Pinpoint the cell where the given text exists, returning its (X, Y) midpoint coordinate. 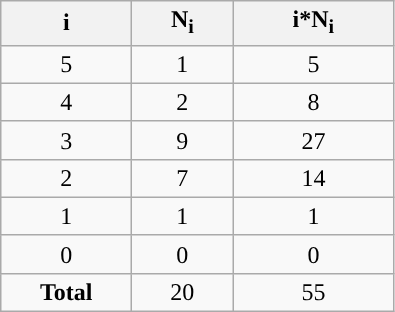
7 (182, 178)
14 (314, 178)
Ni (182, 23)
9 (182, 140)
4 (66, 102)
3 (66, 140)
Total (66, 292)
i*Ni (314, 23)
55 (314, 292)
20 (182, 292)
8 (314, 102)
i (66, 23)
27 (314, 140)
